Return (x, y) of the center of cell containing provided text 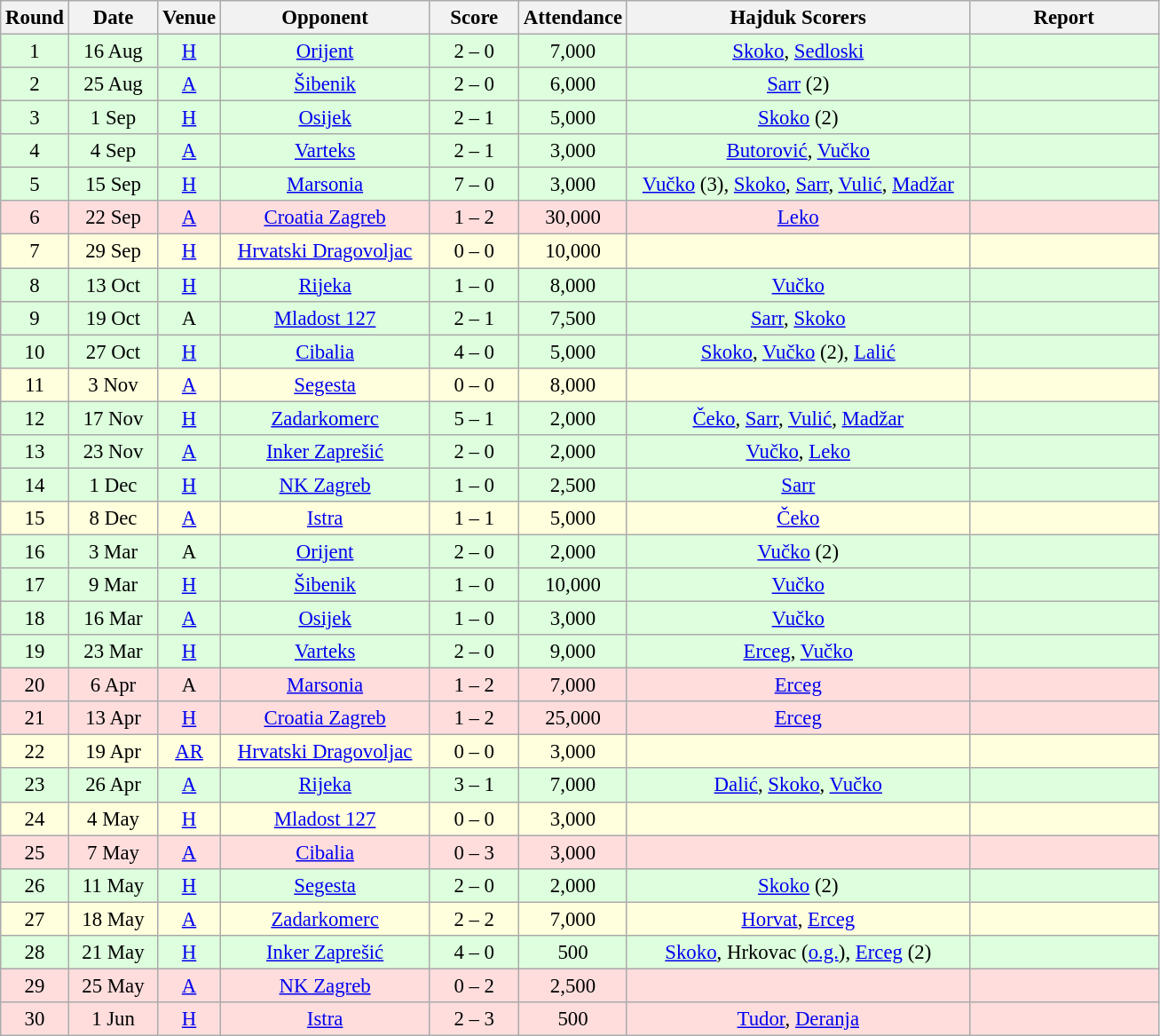
30,000 (573, 217)
6 Apr (114, 685)
25 May (114, 985)
16 Aug (114, 51)
Čeko (798, 518)
13 (35, 452)
AR (190, 752)
24 (35, 819)
Score (474, 18)
23 Nov (114, 452)
29 (35, 985)
1 Dec (114, 485)
Butorović, Vučko (798, 151)
12 (35, 418)
Sarr, Skoko (798, 318)
3 Mar (114, 551)
17 (35, 585)
7 – 0 (474, 185)
4 May (114, 819)
Sarr (798, 485)
6 (35, 217)
Čeko, Sarr, Vulić, Madžar (798, 418)
9 Mar (114, 585)
27 (35, 919)
Round (35, 18)
20 (35, 685)
4 Sep (114, 151)
Tudor, Deranja (798, 1019)
16 Mar (114, 619)
15 Sep (114, 185)
26 (35, 885)
3 (35, 118)
18 (35, 619)
8 Dec (114, 518)
Skoko, Hrkovac (o.g.), Erceg (2) (798, 953)
10 (35, 352)
5 (35, 185)
30 (35, 1019)
2 (35, 84)
25,000 (573, 718)
7,500 (573, 318)
Vučko (2) (798, 551)
Venue (190, 18)
18 May (114, 919)
0 – 3 (474, 852)
5 – 1 (474, 418)
Opponent (325, 18)
14 (35, 485)
1 – 1 (474, 518)
Dalić, Skoko, Vučko (798, 786)
16 (35, 551)
11 May (114, 885)
2 – 3 (474, 1019)
6,000 (573, 84)
19 Oct (114, 318)
Skoko, Sedloski (798, 51)
11 (35, 384)
4 (35, 151)
23 (35, 786)
1 Jun (114, 1019)
Vučko (3), Skoko, Sarr, Vulić, Madžar (798, 185)
Vučko, Leko (798, 452)
0 – 2 (474, 985)
15 (35, 518)
7 May (114, 852)
Attendance (573, 18)
2 – 2 (474, 919)
Erceg, Vučko (798, 652)
1 (35, 51)
25 (35, 852)
21 (35, 718)
13 Oct (114, 285)
17 Nov (114, 418)
Leko (798, 217)
25 Aug (114, 84)
Horvat, Erceg (798, 919)
3 Nov (114, 384)
27 Oct (114, 352)
9,000 (573, 652)
19 Apr (114, 752)
Skoko, Vučko (2), Lalić (798, 352)
19 (35, 652)
3 – 1 (474, 786)
1 Sep (114, 118)
8 (35, 285)
7 (35, 251)
22 Sep (114, 217)
Hajduk Scorers (798, 18)
22 (35, 752)
23 Mar (114, 652)
9 (35, 318)
26 Apr (114, 786)
Date (114, 18)
Report (1063, 18)
Sarr (2) (798, 84)
13 Apr (114, 718)
21 May (114, 953)
29 Sep (114, 251)
28 (35, 953)
